For the text-containing cell, return its midpoint in [X, Y] coordinate format. 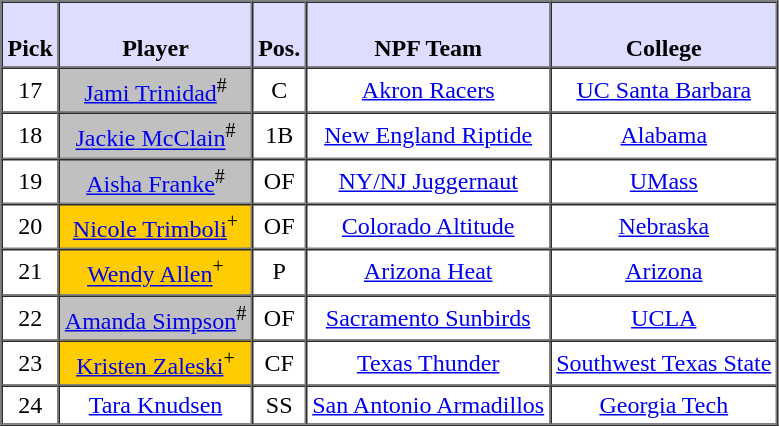
24 [30, 406]
Aisha Franke# [156, 180]
Sacramento Sunbirds [428, 318]
18 [30, 136]
San Antonio Armadillos [428, 406]
22 [30, 318]
UC Santa Barbara [664, 90]
Nicole Trimboli+ [156, 226]
Kristen Zaleski+ [156, 362]
Georgia Tech [664, 406]
College [664, 35]
Nebraska [664, 226]
UMass [664, 180]
Pos. [279, 35]
19 [30, 180]
1B [279, 136]
Alabama [664, 136]
Southwest Texas State [664, 362]
Jami Trinidad# [156, 90]
Akron Racers [428, 90]
Texas Thunder [428, 362]
CF [279, 362]
New England Riptide [428, 136]
Jackie McClain# [156, 136]
21 [30, 272]
20 [30, 226]
23 [30, 362]
17 [30, 90]
Colorado Altitude [428, 226]
Pick [30, 35]
Amanda Simpson# [156, 318]
Arizona [664, 272]
Arizona Heat [428, 272]
SS [279, 406]
NPF Team [428, 35]
UCLA [664, 318]
Player [156, 35]
NY/NJ Juggernaut [428, 180]
Tara Knudsen [156, 406]
Wendy Allen+ [156, 272]
P [279, 272]
C [279, 90]
